Detect which cell encompasses the target text, then output its [X, Y] center coordinate. 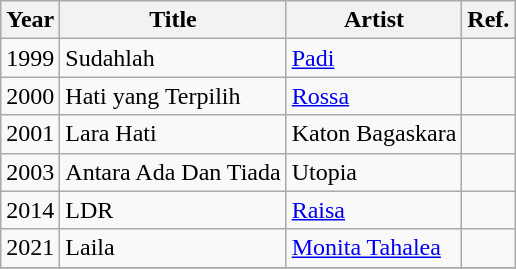
Ref. [488, 20]
2003 [30, 172]
Monita Tahalea [374, 248]
Title [173, 20]
Year [30, 20]
2000 [30, 96]
Rossa [374, 96]
2014 [30, 210]
2001 [30, 134]
Raisa [374, 210]
Katon Bagaskara [374, 134]
Hati yang Terpilih [173, 96]
2021 [30, 248]
1999 [30, 58]
Padi [374, 58]
Sudahlah [173, 58]
Artist [374, 20]
Laila [173, 248]
Lara Hati [173, 134]
LDR [173, 210]
Antara Ada Dan Tiada [173, 172]
Utopia [374, 172]
